Locate the cell with the specified text and output its (X, Y) center coordinate. 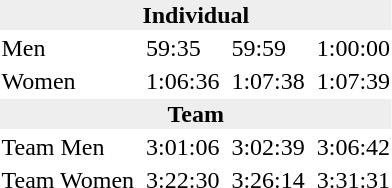
3:06:42 (353, 147)
Team Men (68, 147)
Individual (196, 15)
Women (68, 81)
1:07:39 (353, 81)
59:35 (183, 48)
59:59 (268, 48)
3:01:06 (183, 147)
Men (68, 48)
1:06:36 (183, 81)
Team (196, 114)
1:00:00 (353, 48)
1:07:38 (268, 81)
3:02:39 (268, 147)
